From the cell containing the given text, extract its center point as (X, Y) coordinate. 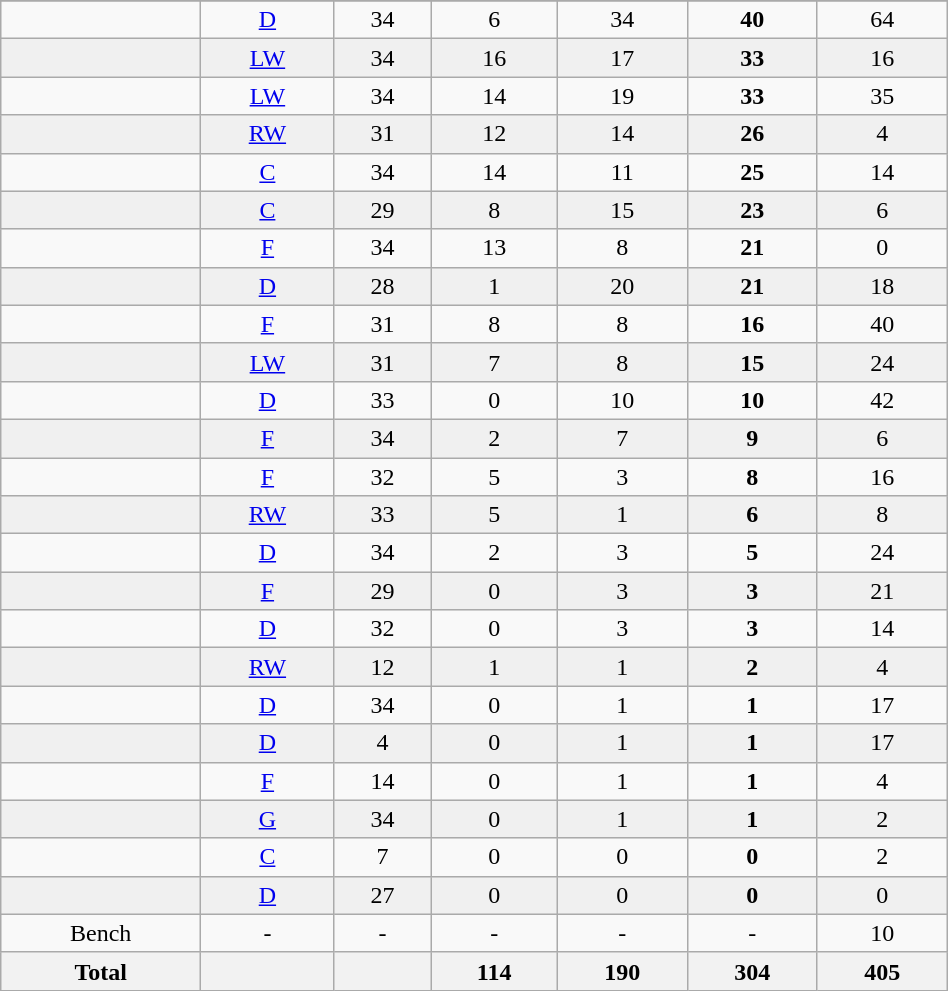
28 (382, 286)
304 (752, 971)
26 (752, 134)
13 (494, 248)
23 (752, 210)
42 (882, 400)
Total (101, 971)
64 (882, 20)
20 (622, 286)
35 (882, 96)
190 (622, 971)
9 (752, 438)
114 (494, 971)
405 (882, 971)
G (268, 819)
27 (382, 895)
18 (882, 286)
25 (752, 172)
19 (622, 96)
11 (622, 172)
Bench (101, 933)
